Scan for the cell matching the given text and deliver its (X, Y) coordinate at center. 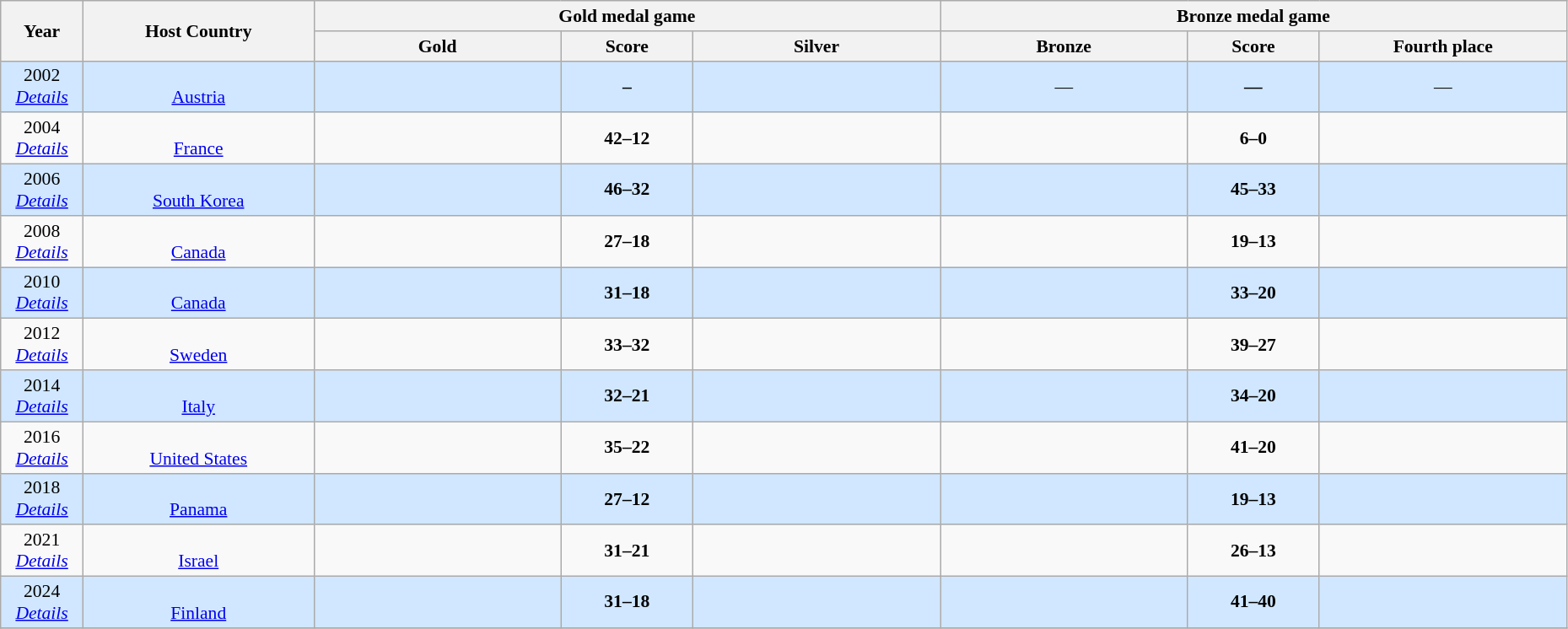
South Korea (198, 191)
2010 Details (42, 293)
31–21 (627, 551)
France (198, 138)
6–0 (1253, 138)
Silver (816, 46)
39–27 (1253, 344)
Sweden (198, 344)
United States (198, 447)
34–20 (1253, 396)
27–12 (627, 499)
35–22 (627, 447)
2018 Details (42, 499)
Austria (198, 86)
Gold medal game (628, 16)
Panama (198, 499)
Finland (198, 602)
27–18 (627, 241)
45–33 (1253, 191)
41–20 (1253, 447)
2006 Details (42, 191)
41–40 (1253, 602)
2002 Details (42, 86)
– (627, 86)
Year (42, 30)
2021 Details (42, 551)
46–32 (627, 191)
Gold (437, 46)
Bronze medal game (1253, 16)
2012 Details (42, 344)
32–21 (627, 396)
33–20 (1253, 293)
2004 Details (42, 138)
2016 Details (42, 447)
Israel (198, 551)
26–13 (1253, 551)
42–12 (627, 138)
2024 Details (42, 602)
Bronze (1064, 46)
2008 Details (42, 241)
Italy (198, 396)
33–32 (627, 344)
Host Country (198, 30)
Fourth place (1442, 46)
2014 Details (42, 396)
